Identify which cell holds the provided text, then report its (X, Y) central coordinate. 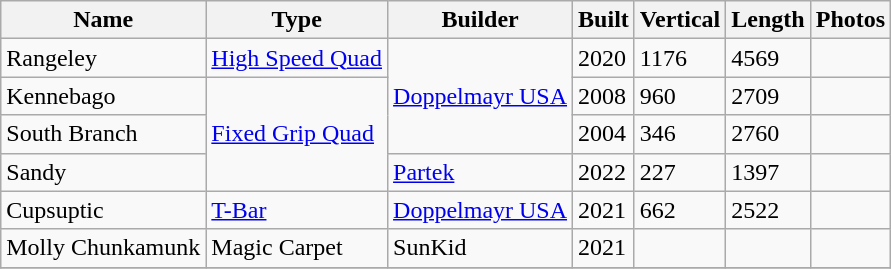
Fixed Grip Quad (297, 134)
Length (768, 20)
Name (104, 20)
Kennebago (104, 96)
4569 (768, 58)
South Branch (104, 134)
2760 (768, 134)
Partek (480, 172)
Type (297, 20)
Cupsuptic (104, 210)
SunKid (480, 248)
Molly Chunkamunk (104, 248)
2522 (768, 210)
Photos (850, 20)
Sandy (104, 172)
227 (680, 172)
Vertical (680, 20)
Magic Carpet (297, 248)
High Speed Quad (297, 58)
1176 (680, 58)
2022 (604, 172)
Built (604, 20)
960 (680, 96)
2709 (768, 96)
2004 (604, 134)
1397 (768, 172)
2020 (604, 58)
Builder (480, 20)
346 (680, 134)
Rangeley (104, 58)
T-Bar (297, 210)
662 (680, 210)
2008 (604, 96)
